Provide the (X, Y) coordinate of the cell's center where the given text is located.  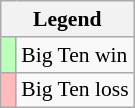
Big Ten loss (74, 90)
Legend (68, 19)
Big Ten win (74, 55)
